Find where the given text appears and provide that cell's center as [x, y] coordinate. 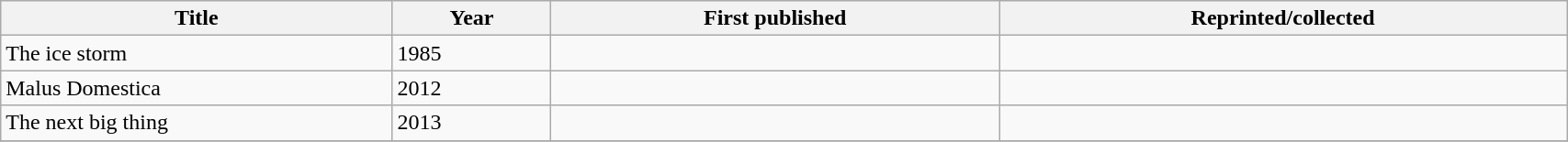
2013 [472, 123]
First published [775, 18]
The next big thing [197, 123]
Title [197, 18]
The ice storm [197, 53]
Year [472, 18]
2012 [472, 88]
Malus Domestica [197, 88]
1985 [472, 53]
Reprinted/collected [1283, 18]
